Search for the cell housing the specified text and yield its [X, Y] center coordinate. 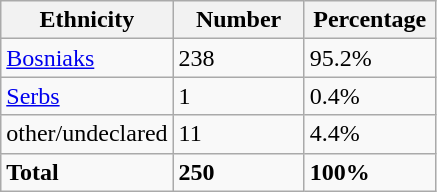
Percentage [370, 20]
0.4% [370, 96]
Bosniaks [87, 58]
95.2% [370, 58]
other/undeclared [87, 134]
11 [238, 134]
Ethnicity [87, 20]
100% [370, 172]
Total [87, 172]
Serbs [87, 96]
238 [238, 58]
250 [238, 172]
1 [238, 96]
4.4% [370, 134]
Number [238, 20]
